Scan for the cell matching the given text and deliver its (x, y) coordinate at center. 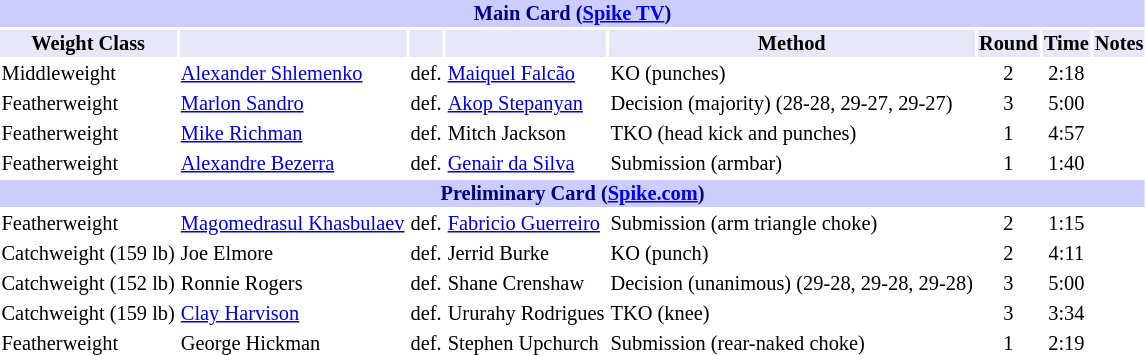
Decision (unanimous) (29-28, 29-28, 29-28) (792, 284)
Ururahy Rodrigues (526, 314)
Ronnie Rogers (292, 284)
3:34 (1066, 314)
Notes (1119, 44)
Fabricio Guerreiro (526, 224)
Preliminary Card (Spike.com) (572, 194)
Jerrid Burke (526, 254)
Joe Elmore (292, 254)
Genair da Silva (526, 164)
Mitch Jackson (526, 134)
KO (punches) (792, 74)
Maiquel Falcão (526, 74)
Clay Harvison (292, 314)
KO (punch) (792, 254)
Mike Richman (292, 134)
Submission (armbar) (792, 164)
4:11 (1066, 254)
Magomedrasul Khasbulaev (292, 224)
Time (1066, 44)
4:57 (1066, 134)
Weight Class (88, 44)
Decision (majority) (28-28, 29-27, 29-27) (792, 104)
Shane Crenshaw (526, 284)
Method (792, 44)
Main Card (Spike TV) (572, 14)
TKO (head kick and punches) (792, 134)
TKO (knee) (792, 314)
Middleweight (88, 74)
Alexandre Bezerra (292, 164)
1:15 (1066, 224)
2:18 (1066, 74)
Round (1008, 44)
Alexander Shlemenko (292, 74)
Akop Stepanyan (526, 104)
1:40 (1066, 164)
Catchweight (152 lb) (88, 284)
Submission (arm triangle choke) (792, 224)
Marlon Sandro (292, 104)
